From the cell containing the given text, extract its center point as (X, Y) coordinate. 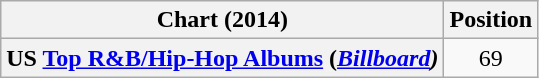
Position (491, 20)
69 (491, 58)
Chart (2014) (222, 20)
US Top R&B/Hip-Hop Albums (Billboard) (222, 58)
